Return (x, y) of the center of cell containing provided text 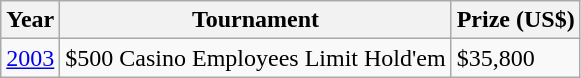
$35,800 (516, 58)
Year (30, 20)
$500 Casino Employees Limit Hold'em (256, 58)
Prize (US$) (516, 20)
Tournament (256, 20)
2003 (30, 58)
